Capture the cell that displays the provided text and extract its (x, y) central coordinate. 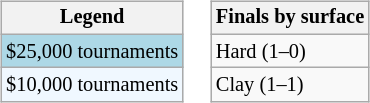
Clay (1–1) (290, 85)
Finals by surface (290, 18)
Hard (1–0) (290, 51)
Legend (92, 18)
$10,000 tournaments (92, 85)
$25,000 tournaments (92, 51)
